Output the [X, Y] coordinate of the center of the cell containing the given text.  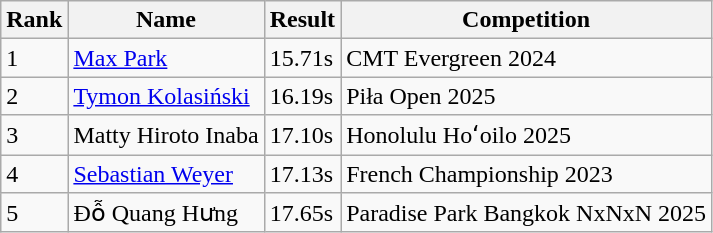
1 [34, 58]
16.19s [302, 96]
Sebastian Weyer [166, 173]
Rank [34, 20]
17.65s [302, 213]
Đỗ Quang Hưng [166, 213]
3 [34, 135]
French Championship 2023 [526, 173]
Matty Hiroto Inaba [166, 135]
Piła Open 2025 [526, 96]
CMT Evergreen 2024 [526, 58]
5 [34, 213]
Tymon Kolasiński [166, 96]
17.13s [302, 173]
Competition [526, 20]
4 [34, 173]
Paradise Park Bangkok NxNxN 2025 [526, 213]
17.10s [302, 135]
Honolulu Hoʻoilo 2025 [526, 135]
Max Park [166, 58]
Result [302, 20]
2 [34, 96]
Name [166, 20]
15.71s [302, 58]
